Return the [X, Y] coordinate for the center point of the cell that contains the specified text.  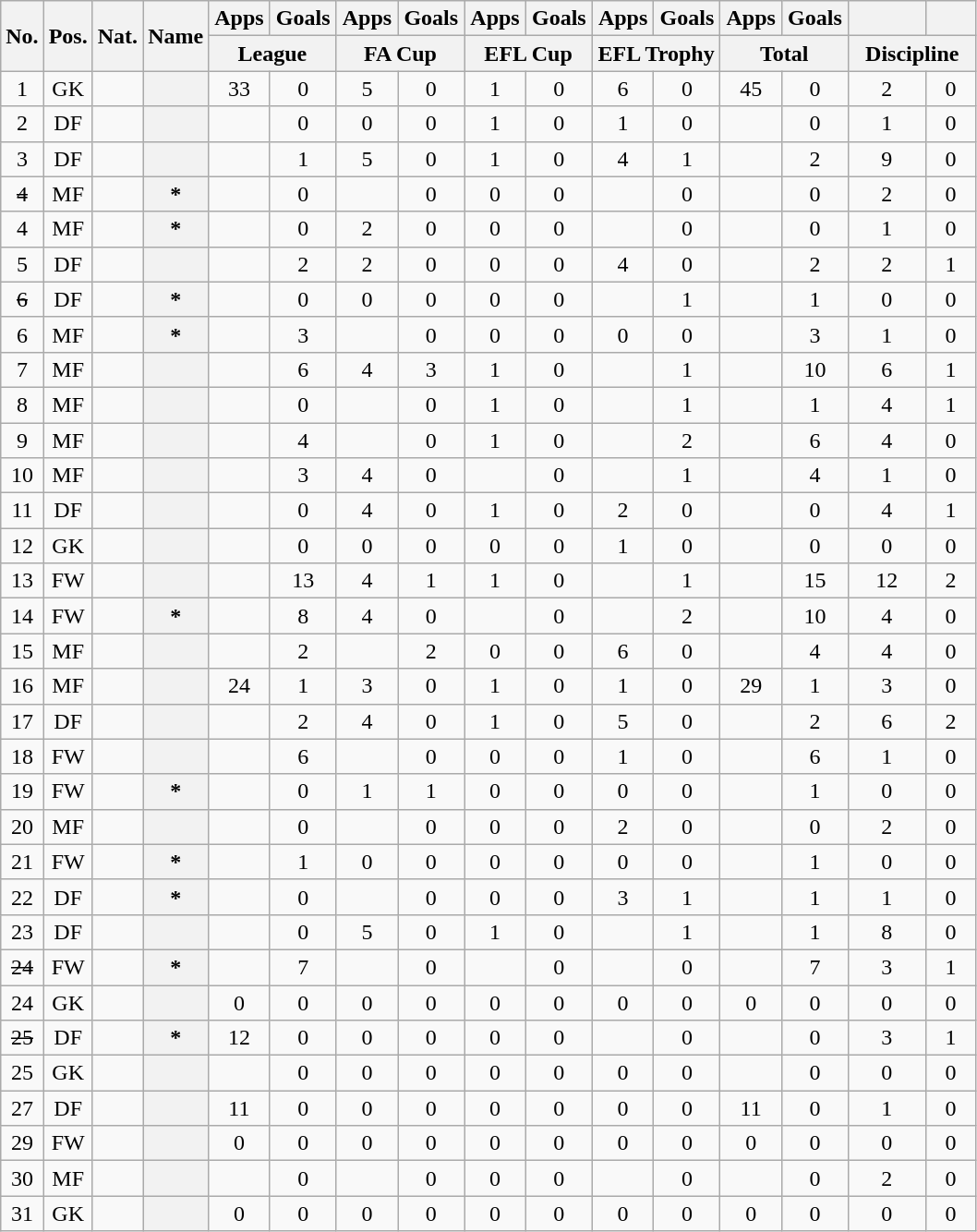
23 [22, 932]
16 [22, 686]
FA Cup [401, 54]
Pos. [68, 36]
Discipline [912, 54]
31 [22, 1214]
League [273, 54]
EFL Cup [528, 54]
Nat. [117, 36]
17 [22, 721]
21 [22, 862]
19 [22, 791]
14 [22, 616]
EFL Trophy [656, 54]
Total [785, 54]
Name [175, 36]
27 [22, 1108]
18 [22, 756]
30 [22, 1178]
45 [752, 89]
20 [22, 827]
33 [240, 89]
22 [22, 897]
No. [22, 36]
